From the cell containing the given text, extract its center point as (x, y) coordinate. 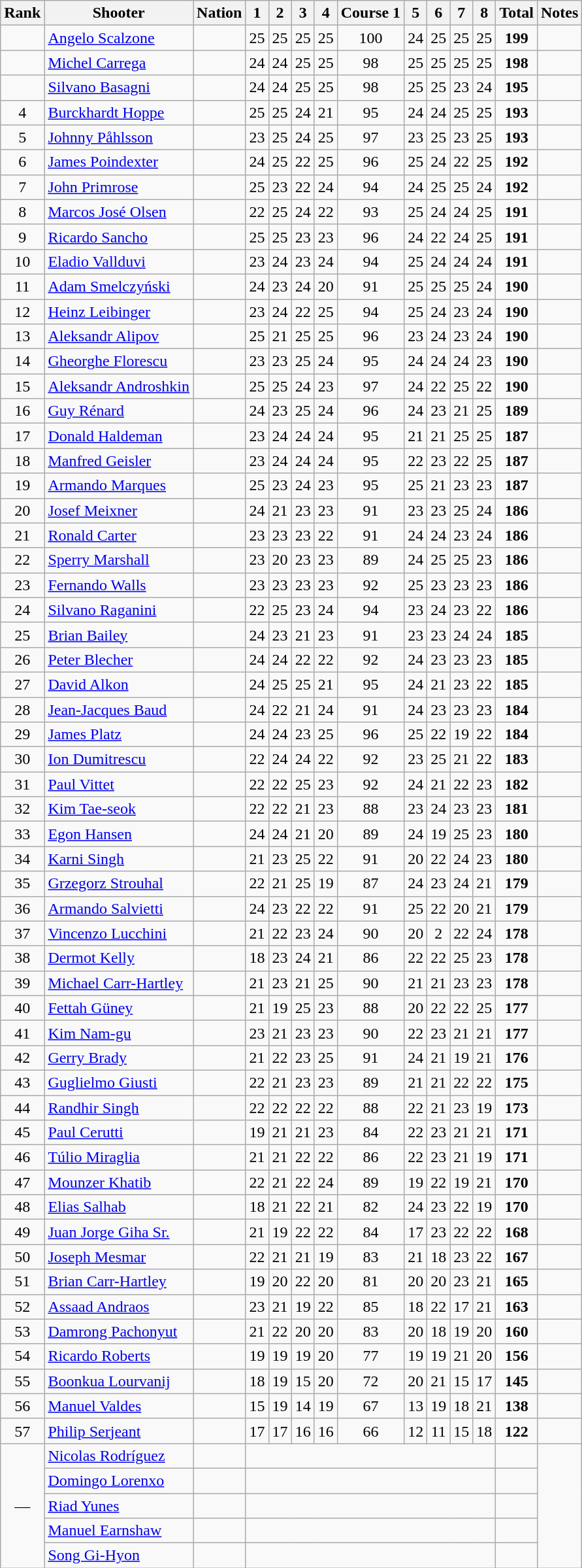
Vincenzo Lucchini (119, 933)
50 (22, 1257)
Manfred Geisler (119, 461)
Guglielmo Giusti (119, 1082)
Randhir Singh (119, 1108)
1 (257, 13)
38 (22, 958)
Adam Smelczyński (119, 286)
29 (22, 735)
122 (517, 1431)
Mounzer Khatib (119, 1182)
66 (370, 1431)
77 (370, 1356)
40 (22, 1008)
163 (517, 1307)
Rank (22, 13)
87 (370, 884)
42 (22, 1058)
David Alkon (119, 684)
67 (370, 1406)
Guy Rénard (119, 411)
Heinz Leibinger (119, 312)
Ion Dumitrescu (119, 759)
Fernando Walls (119, 585)
168 (517, 1232)
47 (22, 1182)
93 (370, 212)
32 (22, 809)
183 (517, 759)
Total (517, 13)
28 (22, 709)
182 (517, 784)
Aleksandr Androshkin (119, 386)
— (22, 1505)
Sperry Marshall (119, 560)
48 (22, 1207)
165 (517, 1282)
145 (517, 1381)
Shooter (119, 13)
Riad Yunes (119, 1505)
Túlio Miraglia (119, 1158)
53 (22, 1331)
199 (517, 38)
Armando Marques (119, 486)
Egon Hansen (119, 834)
Johnny Påhlsson (119, 137)
Notes (559, 13)
Aleksandr Alipov (119, 337)
41 (22, 1033)
Donald Haldeman (119, 436)
156 (517, 1356)
Ricardo Roberts (119, 1356)
72 (370, 1381)
Eladio Vallduvi (119, 261)
Boonkua Lourvanij (119, 1381)
Damrong Pachonyut (119, 1331)
Domingo Lorenxo (119, 1480)
56 (22, 1406)
138 (517, 1406)
9 (22, 237)
Karni Singh (119, 859)
Gheorghe Florescu (119, 361)
Nation (219, 13)
Fettah Güney (119, 1008)
46 (22, 1158)
43 (22, 1082)
10 (22, 261)
Michael Carr-Hartley (119, 983)
26 (22, 659)
Ricardo Sancho (119, 237)
57 (22, 1431)
Philip Serjeant (119, 1431)
Elias Salhab (119, 1207)
Manuel Valdes (119, 1406)
Paul Vittet (119, 784)
Brian Carr-Hartley (119, 1282)
167 (517, 1257)
45 (22, 1133)
81 (370, 1282)
Peter Blecher (119, 659)
Angelo Scalzone (119, 38)
44 (22, 1108)
175 (517, 1082)
Silvano Raganini (119, 610)
195 (517, 88)
Grzegorz Strouhal (119, 884)
Paul Cerutti (119, 1133)
189 (517, 411)
176 (517, 1058)
Nicolas Rodríguez (119, 1456)
James Platz (119, 735)
100 (370, 38)
Assaad Andraos (119, 1307)
35 (22, 884)
55 (22, 1381)
James Poindexter (119, 162)
49 (22, 1232)
198 (517, 63)
52 (22, 1307)
31 (22, 784)
85 (370, 1307)
Song Gi-Hyon (119, 1556)
Armando Salvietti (119, 909)
27 (22, 684)
Silvano Basagni (119, 88)
36 (22, 909)
Marcos José Olsen (119, 212)
37 (22, 933)
Joseph Mesmar (119, 1257)
54 (22, 1356)
Kim Tae-seok (119, 809)
30 (22, 759)
Brian Bailey (119, 635)
Jean-Jacques Baud (119, 709)
51 (22, 1282)
Michel Carrega (119, 63)
Kim Nam-gu (119, 1033)
Gerry Brady (119, 1058)
34 (22, 859)
Juan Jorge Giha Sr. (119, 1232)
Manuel Earnshaw (119, 1531)
160 (517, 1331)
John Primrose (119, 187)
181 (517, 809)
33 (22, 834)
Ronald Carter (119, 535)
3 (303, 13)
39 (22, 983)
Burckhardt Hoppe (119, 112)
Course 1 (370, 13)
173 (517, 1108)
82 (370, 1207)
Dermot Kelly (119, 958)
Josef Meixner (119, 510)
